Scan for the cell matching the given text and deliver its (x, y) coordinate at center. 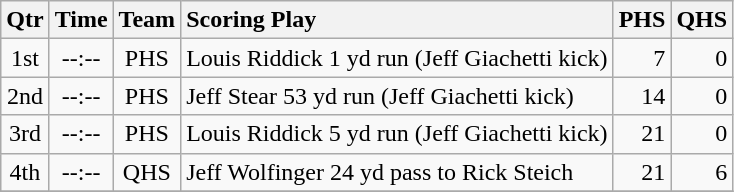
Louis Riddick 5 yd run (Jeff Giachetti kick) (398, 134)
2nd (25, 96)
Jeff Stear 53 yd run (Jeff Giachetti kick) (398, 96)
Scoring Play (398, 20)
3rd (25, 134)
Jeff Wolfinger 24 yd pass to Rick Steich (398, 172)
6 (702, 172)
Louis Riddick 1 yd run (Jeff Giachetti kick) (398, 58)
7 (642, 58)
Time (81, 20)
4th (25, 172)
Qtr (25, 20)
Team (147, 20)
1st (25, 58)
14 (642, 96)
